Find where the given text appears and provide that cell's center as (x, y) coordinate. 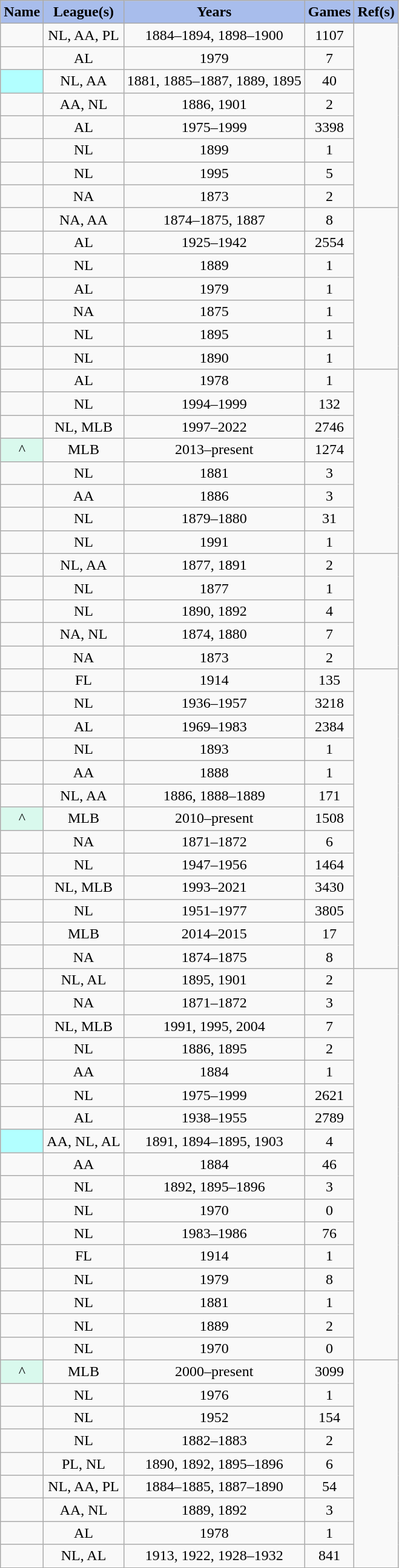
1983–1986 (214, 1233)
46 (329, 1164)
154 (329, 1418)
1886, 1895 (214, 1049)
1913, 1922, 1928–1932 (214, 1556)
1893 (214, 749)
135 (329, 680)
PL, NL (84, 1464)
NA, NL (84, 634)
1899 (214, 150)
2013–present (214, 450)
1938–1955 (214, 1118)
2621 (329, 1095)
1890 (214, 358)
31 (329, 519)
1892, 1895–1896 (214, 1187)
1991, 1995, 2004 (214, 1026)
17 (329, 934)
1879–1880 (214, 519)
1874, 1880 (214, 634)
841 (329, 1556)
1976 (214, 1394)
1947–1956 (214, 865)
1889, 1892 (214, 1510)
2010–present (214, 819)
Name (22, 12)
1936–1957 (214, 703)
1274 (329, 450)
League(s) (84, 12)
2554 (329, 242)
Games (329, 12)
2000–present (214, 1371)
AA, NL, AL (84, 1141)
NA, AA (84, 219)
1875 (214, 312)
3398 (329, 127)
5 (329, 173)
3805 (329, 911)
1881, 1885–1887, 1889, 1895 (214, 81)
2384 (329, 726)
1882–1883 (214, 1441)
1886 (214, 496)
1886, 1888–1889 (214, 796)
2789 (329, 1118)
1888 (214, 772)
1884–1894, 1898–1900 (214, 35)
1969–1983 (214, 726)
2746 (329, 427)
1997–2022 (214, 427)
1895, 1901 (214, 980)
1877, 1891 (214, 565)
1994–1999 (214, 404)
1991 (214, 542)
Years (214, 12)
132 (329, 404)
1993–2021 (214, 888)
40 (329, 81)
3099 (329, 1371)
2014–2015 (214, 934)
1895 (214, 335)
3430 (329, 888)
1107 (329, 35)
1874–1875, 1887 (214, 219)
1877 (214, 588)
171 (329, 796)
1995 (214, 173)
1508 (329, 819)
1890, 1892 (214, 611)
3218 (329, 703)
54 (329, 1487)
1884–1885, 1887–1890 (214, 1487)
1890, 1892, 1895–1896 (214, 1464)
1891, 1894–1895, 1903 (214, 1141)
1886, 1901 (214, 104)
Ref(s) (376, 12)
1874–1875 (214, 957)
1952 (214, 1418)
76 (329, 1233)
1951–1977 (214, 911)
1464 (329, 865)
1925–1942 (214, 242)
